Identify which cell holds the provided text, then report its [x, y] central coordinate. 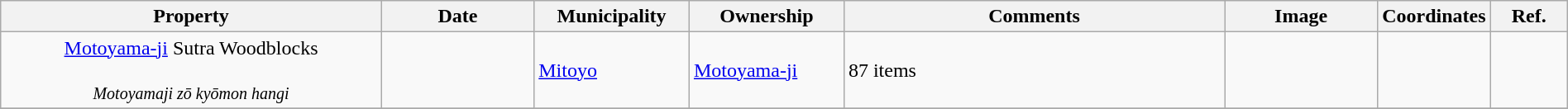
Comments [1034, 17]
Image [1302, 17]
Mitoyo [612, 70]
Motoyama-ji [766, 70]
Municipality [612, 17]
Ref. [1528, 17]
Motoyama-ji Sutra WoodblocksMotoyamaji zō kyōmon hangi [192, 70]
87 items [1034, 70]
Coordinates [1434, 17]
Property [192, 17]
Date [457, 17]
Ownership [766, 17]
